Capture the cell that displays the provided text and extract its (X, Y) central coordinate. 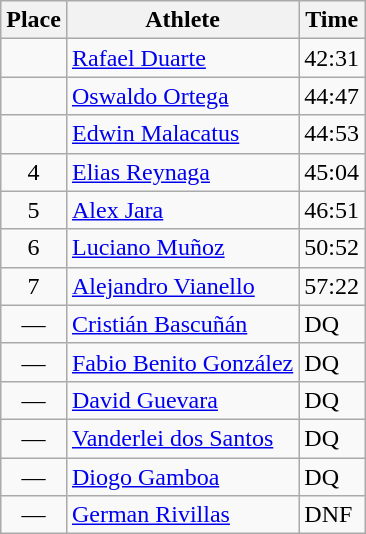
Time (332, 20)
57:22 (332, 286)
Fabio Benito González (182, 362)
44:53 (332, 134)
Oswaldo Ortega (182, 96)
7 (34, 286)
Edwin Malacatus (182, 134)
Elias Reynaga (182, 172)
Alex Jara (182, 210)
Luciano Muñoz (182, 248)
Vanderlei dos Santos (182, 438)
45:04 (332, 172)
6 (34, 248)
46:51 (332, 210)
50:52 (332, 248)
Place (34, 20)
Athlete (182, 20)
Alejandro Vianello (182, 286)
Rafael Duarte (182, 58)
Cristián Bascuñán (182, 324)
David Guevara (182, 400)
DNF (332, 515)
5 (34, 210)
German Rivillas (182, 515)
4 (34, 172)
Diogo Gamboa (182, 477)
44:47 (332, 96)
42:31 (332, 58)
